Extract the (x, y) coordinate from the center of the cell holding the provided text.  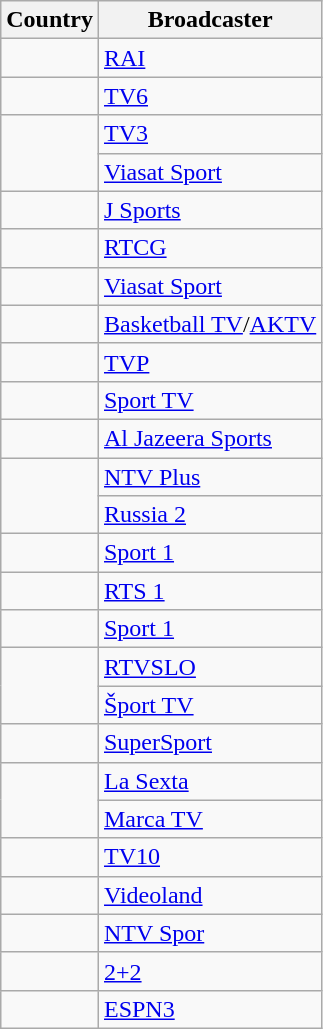
RTS 1 (210, 591)
Videoland (210, 895)
TV6 (210, 96)
TVP (210, 362)
Broadcaster (210, 20)
Russia 2 (210, 515)
RAI (210, 58)
La Sexta (210, 781)
TV10 (210, 857)
SuperSport (210, 743)
Basketball TV/AKTV (210, 324)
TV3 (210, 134)
RTCG (210, 248)
Sport TV (210, 400)
NTV Spor (210, 933)
RTVSLO (210, 667)
Al Jazeera Sports (210, 438)
Marca TV (210, 819)
Country (50, 20)
J Sports (210, 210)
Šport TV (210, 705)
NTV Plus (210, 477)
2+2 (210, 971)
ESPN3 (210, 1009)
